Output the (x, y) coordinate of the center of the cell containing the given text.  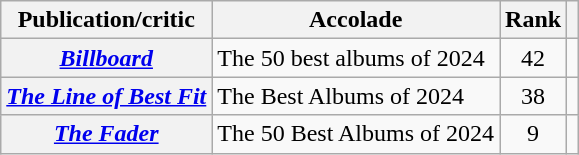
The 50 Best Albums of 2024 (356, 134)
42 (534, 58)
The Fader (106, 134)
Rank (534, 20)
9 (534, 134)
38 (534, 96)
Publication/critic (106, 20)
The Best Albums of 2024 (356, 96)
Accolade (356, 20)
The Line of Best Fit (106, 96)
The 50 best albums of 2024 (356, 58)
Billboard (106, 58)
